Pinpoint the cell where the given text exists, returning its (x, y) midpoint coordinate. 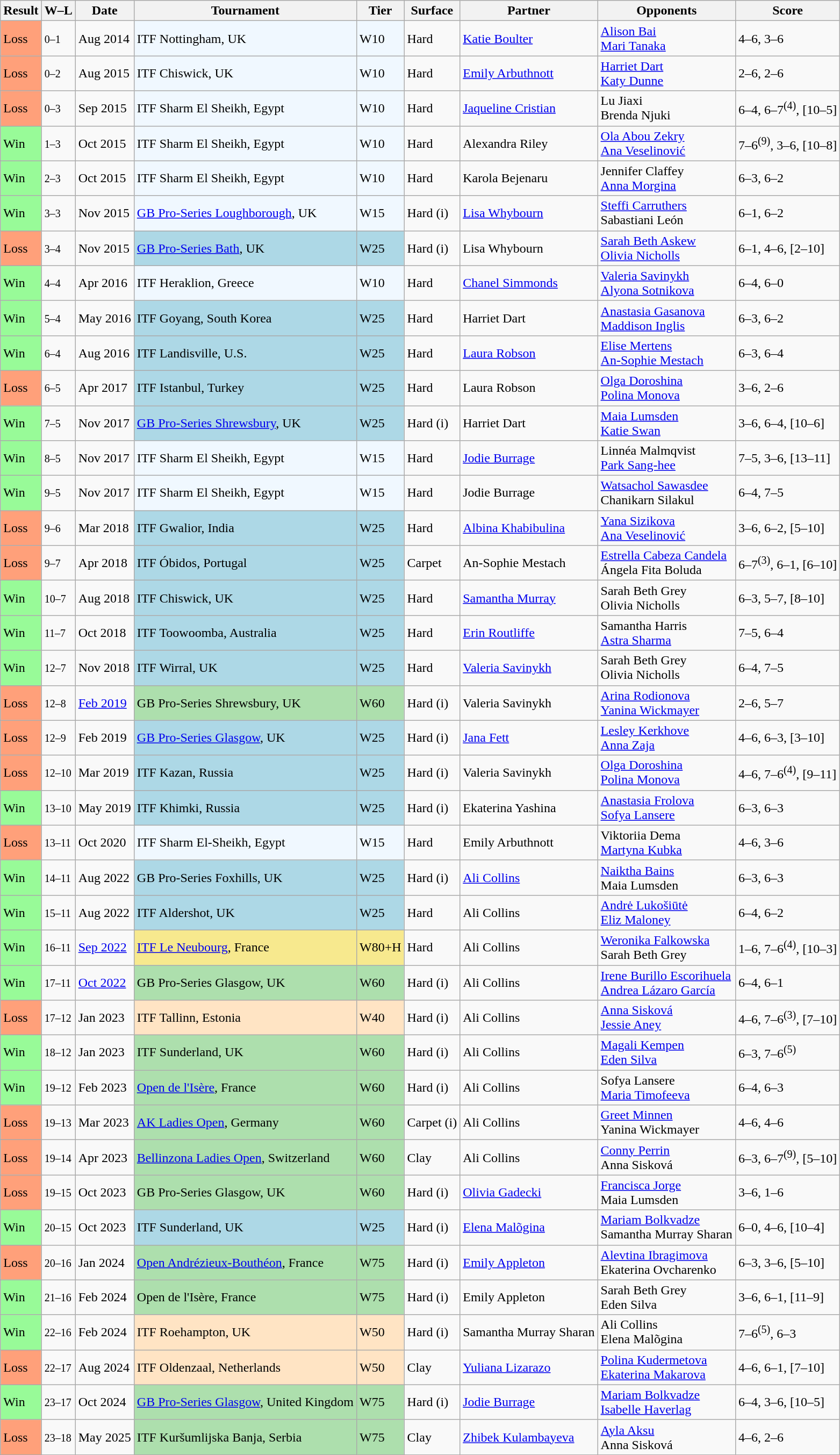
12–9 (58, 737)
22–17 (58, 1367)
GB Pro-Series Glasgow, United Kingdom (245, 1402)
4–6, 2–6 (787, 1437)
Apr 2023 (104, 1158)
Mar 2023 (104, 1122)
ITF Kazan, Russia (245, 773)
12–8 (58, 703)
Partner (529, 11)
6–7(3), 6–1, [6–10] (787, 563)
Sep 2015 (104, 109)
Harriet Dart Katy Dunne (666, 73)
6–3, 7–6(5) (787, 1052)
ITF Roehampton, UK (245, 1332)
21–16 (58, 1298)
1–3 (58, 143)
Samantha Harris Astra Sharma (666, 633)
Apr 2017 (104, 388)
19–13 (58, 1122)
6–5 (58, 388)
Oct 2020 (104, 843)
Arina Rodionova Yanina Wickmayer (666, 703)
1–6, 7–6(4), [10–3] (787, 947)
Tournament (245, 11)
Date (104, 11)
Result (21, 11)
16–11 (58, 947)
Conny Perrin Anna Sisková (666, 1158)
18–12 (58, 1052)
6–4, 3–6, [10–5] (787, 1402)
Mariam Bolkvadze Samantha Murray Sharan (666, 1228)
4–6, 6–1, [7–10] (787, 1367)
ITF Sharm El-Sheikh, Egypt (245, 843)
Lesley Kerkhove Anna Zaja (666, 737)
ITF Le Neubourg, France (245, 947)
Surface (432, 11)
Maia Lumsden Katie Swan (666, 422)
Opponents (666, 11)
ITF Gwalior, India (245, 528)
ITF Kuršumlijska Banja, Serbia (245, 1437)
Weronika Falkowska Sarah Beth Grey (666, 947)
6–1, 4–6, [2–10] (787, 248)
Mar 2018 (104, 528)
Mar 2019 (104, 773)
Anastasia Gasanova Maddison Inglis (666, 318)
ITF Óbidos, Portugal (245, 563)
Erin Routliffe (529, 633)
3–6, 6–2, [5–10] (787, 528)
6–0, 4–6, [10–4] (787, 1228)
4–6, 6–3, [3–10] (787, 737)
20–15 (58, 1228)
ITF Wirral, UK (245, 668)
6–3, 6–4 (787, 353)
Zhibek Kulambayeva (529, 1437)
6–4, 6–7(4), [10–5] (787, 109)
15–11 (58, 913)
Elena Malõgina (529, 1228)
Anna Sisková Jessie Aney (666, 1018)
Karola Bejenaru (529, 178)
W80+H (380, 947)
Oct 2018 (104, 633)
Aug 2024 (104, 1367)
6–3, 6–7(9), [5–10] (787, 1158)
Anastasia Frolova Sofya Lansere (666, 807)
6–3, 5–7, [8–10] (787, 598)
Andrė Lukošiūtė Eliz Maloney (666, 913)
6–4, 6–2 (787, 913)
Jaqueline Cristian (529, 109)
Samantha Murray (529, 598)
Carpet (432, 563)
6–4, 6–1 (787, 983)
Aug 2018 (104, 598)
Ali Collins Elena Malõgina (666, 1332)
6–4, 6–0 (787, 283)
ITF Aldershot, UK (245, 913)
2–6, 5–7 (787, 703)
23–18 (58, 1437)
2–6, 2–6 (787, 73)
13–10 (58, 807)
AK Ladies Open, Germany (245, 1122)
Sarah Beth Askew Olivia Nicholls (666, 248)
Viktoriia Dema Martyna Kubka (666, 843)
Polina Kudermetova Ekaterina Makarova (666, 1367)
8–5 (58, 458)
19–14 (58, 1158)
17–12 (58, 1018)
Lu Jiaxi Brenda Njuki (666, 109)
Score (787, 11)
6–1, 6–2 (787, 213)
Albina Khabibulina (529, 528)
Alison Bai Mari Tanaka (666, 39)
ITF Tallinn, Estonia (245, 1018)
4–6, 7–6(3), [7–10] (787, 1018)
Jana Fett (529, 737)
9–6 (58, 528)
Jennifer Claffey Anna Morgina (666, 178)
Ayla Aksu Anna Sisková (666, 1437)
0–1 (58, 39)
12–10 (58, 773)
7–5, 3–6, [13–11] (787, 458)
Sep 2022 (104, 947)
9–5 (58, 493)
23–17 (58, 1402)
3–6, 6–4, [10–6] (787, 422)
Bellinzona Ladies Open, Switzerland (245, 1158)
Greet Minnen Yanina Wickmayer (666, 1122)
Alevtina Ibragimova Ekaterina Ovcharenko (666, 1262)
Apr 2016 (104, 283)
Ekaterina Yashina (529, 807)
GB Pro-Series Loughborough, UK (245, 213)
Jan 2024 (104, 1262)
0–3 (58, 109)
4–4 (58, 283)
Aug 2015 (104, 73)
Sofya Lansere Maria Timofeeva (666, 1088)
An-Sophie Mestach (529, 563)
Estrella Cabeza Candela Ángela Fita Boluda (666, 563)
GB Pro-Series Bath, UK (245, 248)
Naiktha Bains Maia Lumsden (666, 877)
4–6, 7–6(4), [9–11] (787, 773)
Katie Boulter (529, 39)
7–6(5), 6–3 (787, 1332)
Olivia Gadecki (529, 1192)
14–11 (58, 877)
13–11 (58, 843)
3–4 (58, 248)
W40 (380, 1018)
7–5, 6–4 (787, 633)
11–7 (58, 633)
ITF Oldenzaal, Netherlands (245, 1367)
Chanel Simmonds (529, 283)
ITF Heraklion, Greece (245, 283)
Feb 2023 (104, 1088)
Magali Kempen Eden Silva (666, 1052)
5–4 (58, 318)
Nov 2018 (104, 668)
Ola Abou Zekry Ana Veselinović (666, 143)
Valeria Savinykh Alyona Sotnikova (666, 283)
Open Andrézieux-Bouthéon, France (245, 1262)
W–L (58, 11)
Alexandra Riley (529, 143)
Aug 2016 (104, 353)
17–11 (58, 983)
May 2016 (104, 318)
22–16 (58, 1332)
6–3, 3–6, [5–10] (787, 1262)
Carpet (i) (432, 1122)
12–7 (58, 668)
4–6, 4–6 (787, 1122)
Watsachol Sawasdee Chanikarn Silakul (666, 493)
10–7 (58, 598)
ITF Istanbul, Turkey (245, 388)
Linnéa Malmqvist Park Sang-hee (666, 458)
Irene Burillo Escorihuela Andrea Lázaro García (666, 983)
ITF Nottingham, UK (245, 39)
ITF Toowoomba, Australia (245, 633)
ITF Goyang, South Korea (245, 318)
9–7 (58, 563)
6–4, 6–3 (787, 1088)
Oct 2022 (104, 983)
3–6, 1–6 (787, 1192)
Francisca Jorge Maia Lumsden (666, 1192)
Mariam Bolkvadze Isabelle Haverlag (666, 1402)
Samantha Murray Sharan (529, 1332)
Apr 2018 (104, 563)
GB Pro-Series Foxhills, UK (245, 877)
Aug 2014 (104, 39)
Tier (380, 11)
3–3 (58, 213)
Yuliana Lizarazo (529, 1367)
Sarah Beth Grey Eden Silva (666, 1298)
0–2 (58, 73)
Oct 2024 (104, 1402)
ITF Landisville, U.S. (245, 353)
2–3 (58, 178)
20–16 (58, 1262)
7–6(9), 3–6, [10–8] (787, 143)
19–15 (58, 1192)
ITF Khimki, Russia (245, 807)
May 2019 (104, 807)
6–4 (58, 353)
3–6, 6–1, [11–9] (787, 1298)
Elise Mertens An-Sophie Mestach (666, 353)
7–5 (58, 422)
Yana Sizikova Ana Veselinović (666, 528)
3–6, 2–6 (787, 388)
19–12 (58, 1088)
May 2025 (104, 1437)
Steffi Carruthers Sabastiani León (666, 213)
